Search for the cell housing the specified text and yield its (x, y) center coordinate. 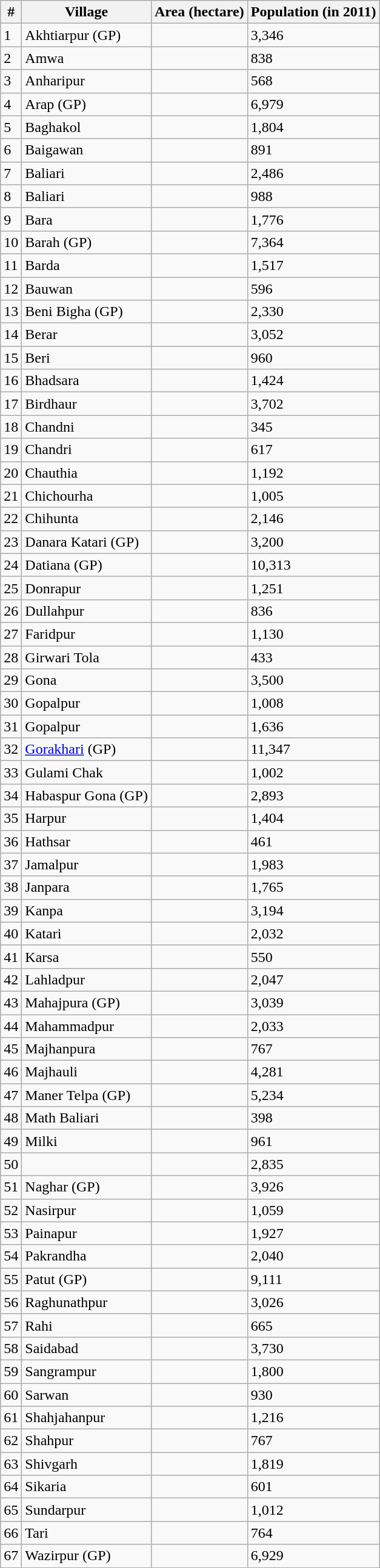
1,804 (313, 127)
Arap (GP) (87, 104)
764 (313, 1533)
Baigawan (87, 150)
Painapur (87, 1233)
Girwari Tola (87, 657)
6 (11, 150)
433 (313, 657)
45 (11, 1049)
61 (11, 1418)
55 (11, 1279)
Shahjahanpur (87, 1418)
Barah (GP) (87, 242)
1,776 (313, 219)
2,835 (313, 1164)
Shahpur (87, 1441)
Kanpa (87, 911)
1,008 (313, 703)
56 (11, 1302)
21 (11, 496)
30 (11, 703)
52 (11, 1210)
40 (11, 934)
Sundarpur (87, 1510)
Chauthia (87, 473)
Faridpur (87, 634)
3,730 (313, 1348)
836 (313, 611)
617 (313, 450)
2,330 (313, 312)
461 (313, 842)
2 (11, 58)
Beni Bigha (GP) (87, 312)
3,052 (313, 335)
34 (11, 796)
Dullahpur (87, 611)
1,012 (313, 1510)
Rahi (87, 1325)
596 (313, 289)
26 (11, 611)
Majhanpura (87, 1049)
Tari (87, 1533)
568 (313, 81)
Bara (87, 219)
Wazirpur (GP) (87, 1556)
4,281 (313, 1072)
64 (11, 1487)
2,033 (313, 1026)
17 (11, 404)
2,486 (313, 173)
10 (11, 242)
Karsa (87, 957)
988 (313, 196)
54 (11, 1256)
Beri (87, 358)
Maner Telpa (GP) (87, 1095)
3,346 (313, 35)
1,059 (313, 1210)
Chandri (87, 450)
3 (11, 81)
Sikaria (87, 1487)
19 (11, 450)
37 (11, 865)
1,819 (313, 1464)
10,313 (313, 565)
6,979 (313, 104)
1,800 (313, 1371)
57 (11, 1325)
838 (313, 58)
Milki (87, 1141)
Sangrampur (87, 1371)
41 (11, 957)
Sarwan (87, 1394)
Nasirpur (87, 1210)
58 (11, 1348)
Akhtiarpur (GP) (87, 35)
1,251 (313, 588)
Barda (87, 265)
11,347 (313, 749)
65 (11, 1510)
35 (11, 819)
Chichourha (87, 496)
665 (313, 1325)
# (11, 12)
Donrapur (87, 588)
60 (11, 1394)
9,111 (313, 1279)
398 (313, 1118)
23 (11, 542)
62 (11, 1441)
Anharipur (87, 81)
27 (11, 634)
46 (11, 1072)
39 (11, 911)
1,765 (313, 888)
31 (11, 726)
Raghunathpur (87, 1302)
13 (11, 312)
Village (87, 12)
67 (11, 1556)
48 (11, 1118)
891 (313, 150)
Gona (87, 680)
Gulami Chak (87, 772)
Gorakhari (GP) (87, 749)
Habaspur Gona (GP) (87, 796)
Mahajpura (GP) (87, 1003)
7 (11, 173)
59 (11, 1371)
601 (313, 1487)
29 (11, 680)
3,702 (313, 404)
2,146 (313, 519)
14 (11, 335)
1,424 (313, 381)
Pakrandha (87, 1256)
2,047 (313, 980)
49 (11, 1141)
51 (11, 1187)
Naghar (GP) (87, 1187)
66 (11, 1533)
24 (11, 565)
1,002 (313, 772)
1,927 (313, 1233)
3,200 (313, 542)
345 (313, 427)
550 (313, 957)
Patut (GP) (87, 1279)
47 (11, 1095)
Lahladpur (87, 980)
1,216 (313, 1418)
Bhadsara (87, 381)
Amwa (87, 58)
Majhauli (87, 1072)
32 (11, 749)
Chandni (87, 427)
3,194 (313, 911)
36 (11, 842)
33 (11, 772)
43 (11, 1003)
1,005 (313, 496)
2,893 (313, 796)
Jamalpur (87, 865)
22 (11, 519)
3,926 (313, 1187)
Harpur (87, 819)
Math Baliari (87, 1118)
Mahammadpur (87, 1026)
42 (11, 980)
3,500 (313, 680)
2,040 (313, 1256)
50 (11, 1164)
Shivgarh (87, 1464)
44 (11, 1026)
Baghakol (87, 127)
960 (313, 358)
4 (11, 104)
11 (11, 265)
3,026 (313, 1302)
1,636 (313, 726)
16 (11, 381)
1,517 (313, 265)
1,983 (313, 865)
Saidabad (87, 1348)
Katari (87, 934)
1 (11, 35)
53 (11, 1233)
6,929 (313, 1556)
18 (11, 427)
930 (313, 1394)
63 (11, 1464)
20 (11, 473)
Population (in 2011) (313, 12)
Datiana (GP) (87, 565)
Berar (87, 335)
15 (11, 358)
Area (hectare) (199, 12)
Janpara (87, 888)
7,364 (313, 242)
28 (11, 657)
Danara Katari (GP) (87, 542)
1,192 (313, 473)
9 (11, 219)
Birdhaur (87, 404)
12 (11, 289)
8 (11, 196)
961 (313, 1141)
5,234 (313, 1095)
1,404 (313, 819)
3,039 (313, 1003)
Hathsar (87, 842)
Chihunta (87, 519)
1,130 (313, 634)
25 (11, 588)
38 (11, 888)
5 (11, 127)
2,032 (313, 934)
Bauwan (87, 289)
